Return (X, Y) of the center of cell containing provided text 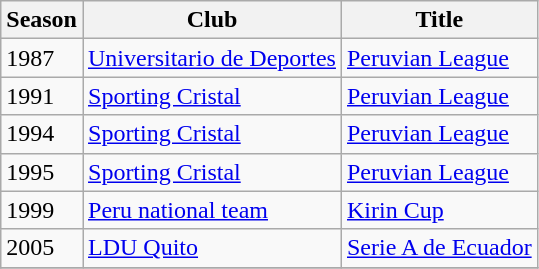
Serie A de Ecuador (439, 248)
Title (439, 20)
1991 (42, 96)
Peru national team (212, 210)
2005 (42, 248)
Universitario de Deportes (212, 58)
LDU Quito (212, 248)
1999 (42, 210)
Season (42, 20)
1995 (42, 172)
Club (212, 20)
1987 (42, 58)
Kirin Cup (439, 210)
1994 (42, 134)
